Pinpoint the cell where the given text exists, returning its (X, Y) midpoint coordinate. 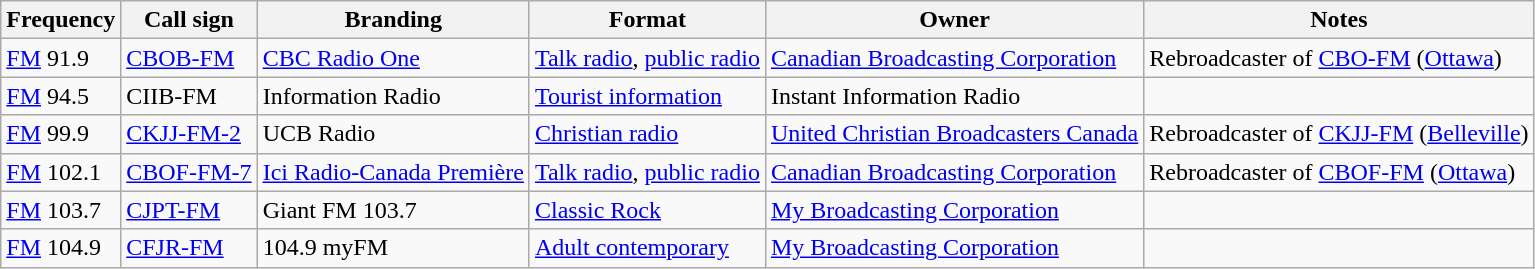
CBC Radio One (393, 58)
Format (647, 20)
FM 102.1 (61, 172)
CJPT-FM (189, 210)
104.9 myFM (393, 248)
FM 103.7 (61, 210)
Classic Rock (647, 210)
Notes (1339, 20)
CBOB-FM (189, 58)
Information Radio (393, 96)
Owner (954, 20)
FM 91.9 (61, 58)
United Christian Broadcasters Canada (954, 134)
CFJR-FM (189, 248)
Adult contemporary (647, 248)
Rebroadcaster of CBOF-FM (Ottawa) (1339, 172)
FM 104.9 (61, 248)
Call sign (189, 20)
Rebroadcaster of CBO-FM (Ottawa) (1339, 58)
FM 94.5 (61, 96)
Instant Information Radio (954, 96)
Frequency (61, 20)
Christian radio (647, 134)
Tourist information (647, 96)
Branding (393, 20)
Rebroadcaster of CKJJ-FM (Belleville) (1339, 134)
Giant FM 103.7 (393, 210)
CKJJ-FM-2 (189, 134)
UCB Radio (393, 134)
Ici Radio-Canada Première (393, 172)
CBOF-FM-7 (189, 172)
FM 99.9 (61, 134)
CIIB-FM (189, 96)
